For the text-containing cell, return its midpoint in [x, y] coordinate format. 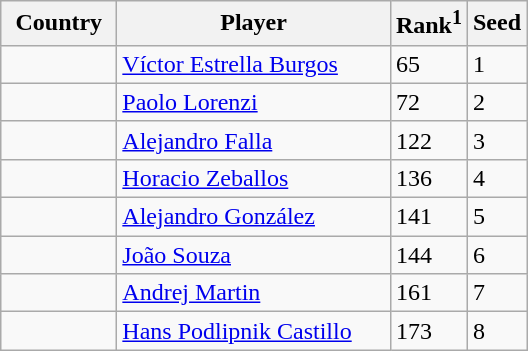
4 [496, 178]
136 [428, 178]
Alejandro Falla [254, 140]
Horacio Zeballos [254, 178]
144 [428, 255]
Country [59, 24]
8 [496, 331]
141 [428, 217]
1 [496, 64]
65 [428, 64]
161 [428, 293]
3 [496, 140]
Player [254, 24]
7 [496, 293]
Paolo Lorenzi [254, 102]
6 [496, 255]
Hans Podlipnik Castillo [254, 331]
5 [496, 217]
Seed [496, 24]
Alejandro González [254, 217]
122 [428, 140]
173 [428, 331]
72 [428, 102]
João Souza [254, 255]
2 [496, 102]
Andrej Martin [254, 293]
Víctor Estrella Burgos [254, 64]
Rank1 [428, 24]
